From the cell containing the given text, extract its center point as [X, Y] coordinate. 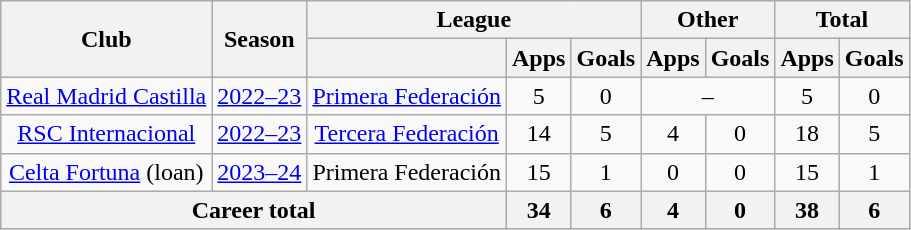
– [708, 96]
14 [539, 134]
Tercera Federación [407, 134]
34 [539, 210]
Total [842, 20]
18 [807, 134]
2023–24 [260, 172]
Real Madrid Castilla [106, 96]
League [474, 20]
Celta Fortuna (loan) [106, 172]
Season [260, 39]
RSC Internacional [106, 134]
Club [106, 39]
Career total [254, 210]
38 [807, 210]
Other [708, 20]
